Pinpoint the cell where the given text exists, returning its (X, Y) midpoint coordinate. 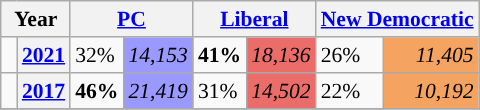
2021 (44, 55)
New Democratic (398, 19)
21,419 (158, 91)
10,192 (432, 91)
18,136 (280, 55)
14,502 (280, 91)
2017 (44, 91)
32% (96, 55)
26% (350, 55)
22% (350, 91)
41% (220, 55)
14,153 (158, 55)
31% (220, 91)
Liberal (254, 19)
11,405 (432, 55)
PC (132, 19)
Year (36, 19)
46% (96, 91)
